Pinpoint the cell where the given text exists, returning its [x, y] midpoint coordinate. 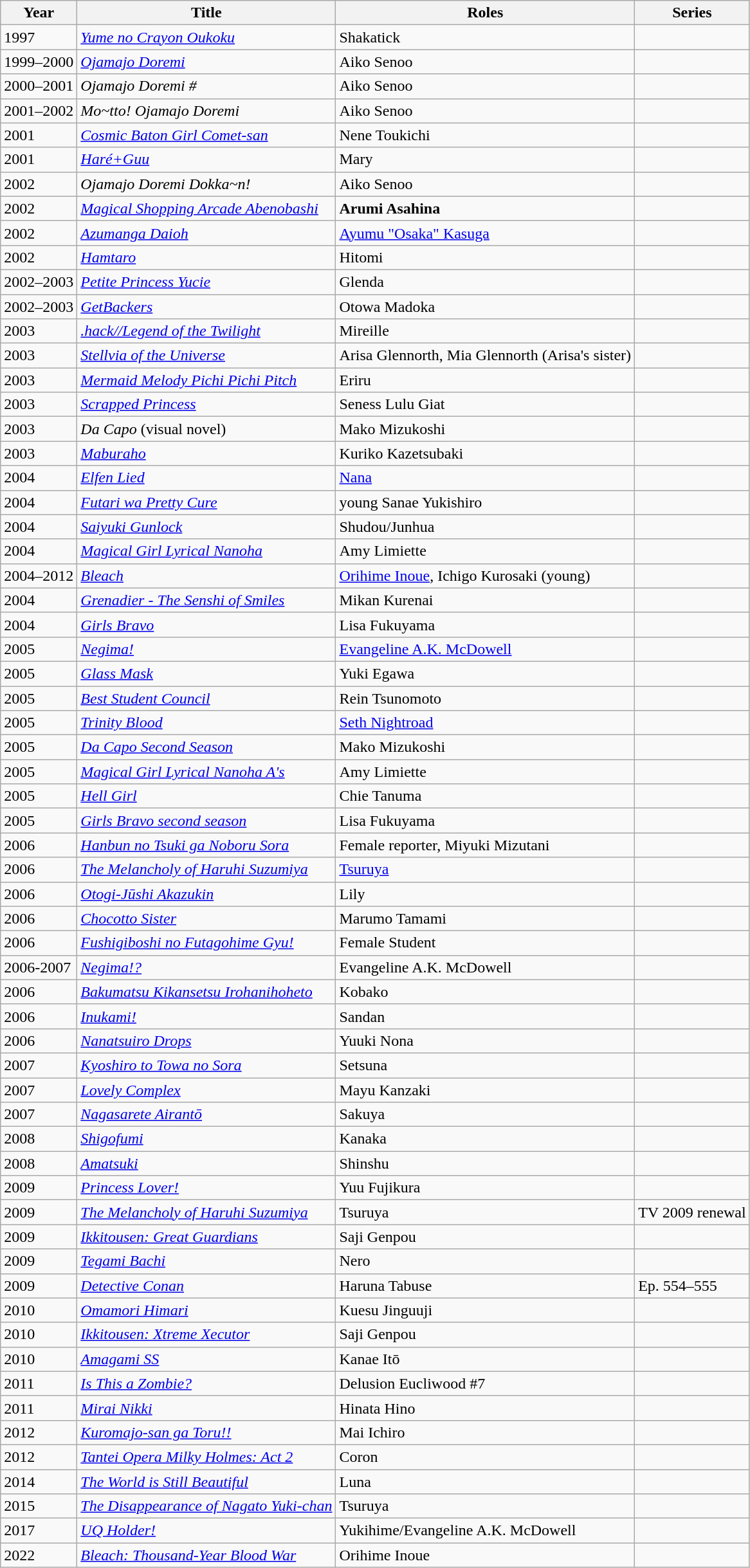
GetBackers [206, 307]
Female Student [485, 943]
Mikan Kurenai [485, 600]
Da Capo (visual novel) [206, 429]
Female reporter, Miyuki Mizutani [485, 845]
Yuu Fujikura [485, 1188]
Maburaho [206, 453]
Hamtaro [206, 257]
Shakatick [485, 37]
2000–2001 [39, 86]
Girls Bravo second season [206, 821]
2017 [39, 1531]
2004–2012 [39, 576]
Tegami Bachi [206, 1261]
Hinata Hino [485, 1408]
2022 [39, 1555]
Magical Girl Lyrical Nanoha A's [206, 772]
Nero [485, 1261]
Kanaka [485, 1139]
Mo~tto! Ojamajo Doremi [206, 111]
Ep. 554–555 [692, 1286]
Da Capo Second Season [206, 747]
Marumo Tamami [485, 918]
Ayumu "Osaka" Kasuga [485, 233]
Ojamajo Doremi Dokka~n! [206, 184]
Azumanga Daioh [206, 233]
Hell Girl [206, 796]
Grenadier - The Senshi of Smiles [206, 600]
Mary [485, 160]
Orihime Inoue, Ichigo Kurosaki (young) [485, 576]
Mireille [485, 331]
2001–2002 [39, 111]
Title [206, 13]
The Disappearance of Nagato Yuki-chan [206, 1506]
Negima!? [206, 967]
Bakumatsu Kikansetsu Irohanihoheto [206, 992]
Girls Bravo [206, 624]
TV 2009 renewal [692, 1212]
Negima! [206, 649]
Shinshu [485, 1163]
Orihime Inoue [485, 1555]
Mayu Kanzaki [485, 1090]
Futari wa Pretty Cure [206, 502]
Omamori Himari [206, 1310]
Princess Lover! [206, 1188]
Glenda [485, 282]
1997 [39, 37]
Amatsuki [206, 1163]
Ikkitousen: Great Guardians [206, 1237]
young Sanae Yukishiro [485, 502]
Lily [485, 894]
Ojamajo Doremi [206, 62]
Hitomi [485, 257]
Seness Lulu Giat [485, 405]
Trinity Blood [206, 723]
Ikkitousen: Xtreme Xecutor [206, 1335]
.hack//Legend of the Twilight [206, 331]
Elfen Lied [206, 478]
Shigofumi [206, 1139]
Magical Shopping Arcade Abenobashi [206, 208]
Ojamajo Doremi # [206, 86]
Yukihime/Evangeline A.K. McDowell [485, 1531]
Yuuki Nona [485, 1041]
Shudou/Junhua [485, 527]
Chie Tanuma [485, 796]
Bleach [206, 576]
Cosmic Baton Girl Comet-san [206, 135]
Eriru [485, 380]
Nana [485, 478]
Lovely Complex [206, 1090]
Yuki Egawa [485, 673]
Nanatsuiro Drops [206, 1041]
Chocotto Sister [206, 918]
Kuesu Jinguuji [485, 1310]
Amagami SS [206, 1359]
Best Student Council [206, 698]
Otowa Madoka [485, 307]
1999–2000 [39, 62]
Nagasarete Airantō [206, 1115]
Seth Nightroad [485, 723]
Mirai Nikki [206, 1408]
Stellvia of the Universe [206, 356]
The World is Still Beautiful [206, 1481]
Roles [485, 13]
Glass Mask [206, 673]
2006-2007 [39, 967]
2015 [39, 1506]
Rein Tsunomoto [485, 698]
Detective Conan [206, 1286]
Series [692, 13]
Setsuna [485, 1065]
Arumi Asahina [485, 208]
Petite Princess Yucie [206, 282]
Is This a Zombie? [206, 1383]
Haré+Guu [206, 160]
Bleach: Thousand-Year Blood War [206, 1555]
Mermaid Melody Pichi Pichi Pitch [206, 380]
UQ Holder! [206, 1531]
Kyoshiro to Towa no Sora [206, 1065]
Kanae Itō [485, 1359]
Kuromajo-san ga Toru!! [206, 1432]
Coron [485, 1457]
Hanbun no Tsuki ga Noboru Sora [206, 845]
Haruna Tabuse [485, 1286]
Arisa Glennorth, Mia Glennorth (Arisa's sister) [485, 356]
Scrapped Princess [206, 405]
Mai Ichiro [485, 1432]
Fushigiboshi no Futagohime Gyu! [206, 943]
Delusion Eucliwood #7 [485, 1383]
Otogi-Jūshi Akazukin [206, 894]
Saiyuki Gunlock [206, 527]
Magical Girl Lyrical Nanoha [206, 551]
Sandan [485, 1016]
Year [39, 13]
Inukami! [206, 1016]
Luna [485, 1481]
Yume no Crayon Oukoku [206, 37]
Tantei Opera Milky Holmes: Act 2 [206, 1457]
Nene Toukichi [485, 135]
Kobako [485, 992]
Sakuya [485, 1115]
Kuriko Kazetsubaki [485, 453]
2014 [39, 1481]
